Find where the given text appears and provide that cell's center as [x, y] coordinate. 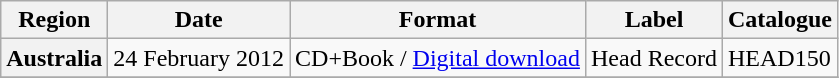
Format [438, 20]
Catalogue [780, 20]
Date [199, 20]
CD+Book / Digital download [438, 58]
HEAD150 [780, 58]
24 February 2012 [199, 58]
Head Record [654, 58]
Australia [54, 58]
Label [654, 20]
Region [54, 20]
